Determine the [X, Y] coordinate at the center of the cell enclosing the given text.  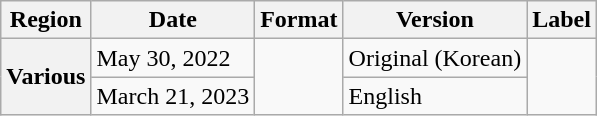
English [435, 96]
May 30, 2022 [173, 58]
March 21, 2023 [173, 96]
Date [173, 20]
Various [46, 77]
Original (Korean) [435, 58]
Label [562, 20]
Region [46, 20]
Version [435, 20]
Format [299, 20]
